Provide the [X, Y] coordinate of the cell's center where the given text is located.  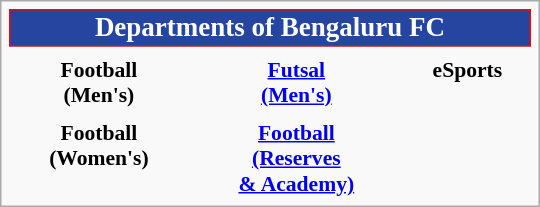
Departments of Bengaluru FC [270, 28]
eSports [468, 82]
Football(Reserves& Academy) [296, 158]
Football(Men's) [99, 82]
Football(Women's) [99, 158]
Futsal(Men's) [296, 82]
